Pinpoint the cell where the given text exists, returning its (X, Y) midpoint coordinate. 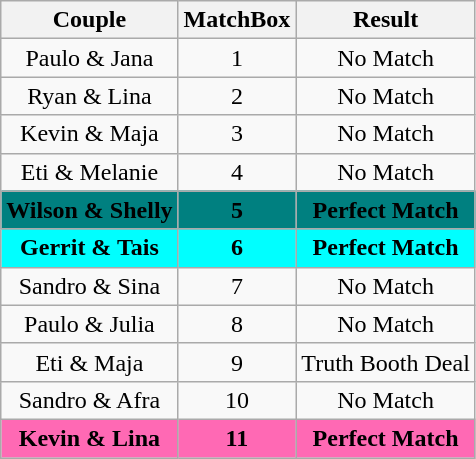
2 (237, 96)
Sandro & Sina (90, 286)
6 (237, 248)
8 (237, 324)
Eti & Melanie (90, 172)
11 (237, 438)
Kevin & Lina (90, 438)
10 (237, 400)
Paulo & Julia (90, 324)
Eti & Maja (90, 362)
Kevin & Maja (90, 134)
Truth Booth Deal (386, 362)
3 (237, 134)
5 (237, 210)
Gerrit & Tais (90, 248)
Paulo & Jana (90, 58)
Sandro & Afra (90, 400)
9 (237, 362)
Result (386, 20)
4 (237, 172)
7 (237, 286)
1 (237, 58)
Couple (90, 20)
MatchBox (237, 20)
Ryan & Lina (90, 96)
Wilson & Shelly (90, 210)
